Find where the given text appears and provide that cell's center as (X, Y) coordinate. 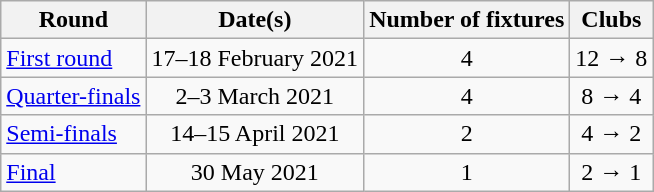
8 → 4 (612, 96)
17–18 February 2021 (255, 58)
Clubs (612, 20)
Round (74, 20)
30 May 2021 (255, 172)
1 (467, 172)
4 → 2 (612, 134)
Semi-finals (74, 134)
14–15 April 2021 (255, 134)
12 → 8 (612, 58)
First round (74, 58)
Final (74, 172)
Number of fixtures (467, 20)
Date(s) (255, 20)
2 → 1 (612, 172)
2–3 March 2021 (255, 96)
2 (467, 134)
Quarter-finals (74, 96)
